For the text-containing cell, return its midpoint in [x, y] coordinate format. 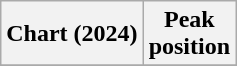
Chart (2024) [72, 34]
Peakposition [189, 34]
